Provide the [x, y] coordinate of the cell's center where the given text is located.  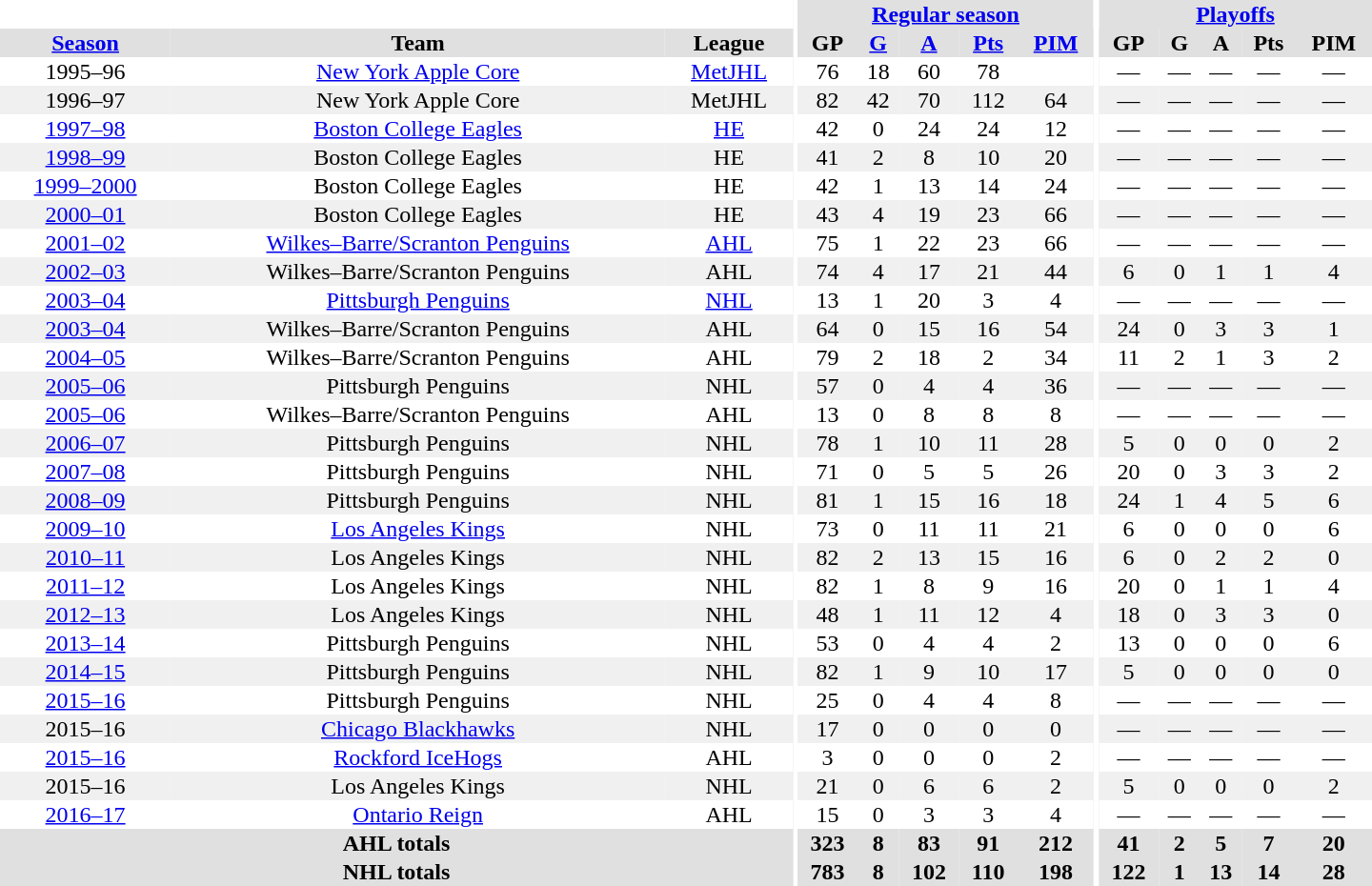
Regular season [945, 14]
60 [928, 71]
198 [1056, 872]
2004–05 [86, 357]
2016–17 [86, 815]
79 [827, 357]
Team [417, 43]
43 [827, 214]
2013–14 [86, 643]
71 [827, 472]
74 [827, 272]
22 [928, 243]
122 [1128, 872]
212 [1056, 843]
25 [827, 700]
1999–2000 [86, 186]
83 [928, 843]
Season [86, 43]
36 [1056, 386]
2007–08 [86, 472]
2001–02 [86, 243]
91 [988, 843]
1996–97 [86, 100]
323 [827, 843]
1997–98 [86, 129]
2012–13 [86, 614]
2002–03 [86, 272]
112 [988, 100]
102 [928, 872]
Playoffs [1235, 14]
2009–10 [86, 529]
110 [988, 872]
75 [827, 243]
2006–07 [86, 443]
57 [827, 386]
NHL totals [396, 872]
70 [928, 100]
48 [827, 614]
2011–12 [86, 586]
54 [1056, 329]
26 [1056, 472]
19 [928, 214]
76 [827, 71]
81 [827, 500]
1998–99 [86, 157]
1995–96 [86, 71]
7 [1268, 843]
Rockford IceHogs [417, 757]
2000–01 [86, 214]
34 [1056, 357]
2010–11 [86, 557]
League [729, 43]
783 [827, 872]
53 [827, 643]
Ontario Reign [417, 815]
73 [827, 529]
44 [1056, 272]
2008–09 [86, 500]
Chicago Blackhawks [417, 729]
2014–15 [86, 672]
AHL totals [396, 843]
